Output the (x, y) coordinate of the center of the cell containing the given text.  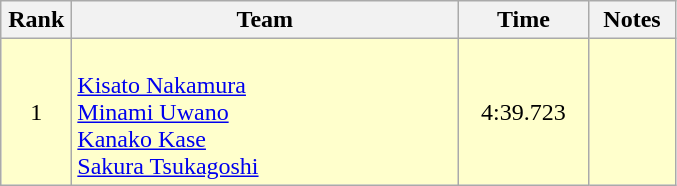
Rank (36, 20)
Kisato NakamuraMinami UwanoKanako KaseSakura Tsukagoshi (265, 112)
Time (524, 20)
Notes (632, 20)
Team (265, 20)
4:39.723 (524, 112)
1 (36, 112)
